Provide the [X, Y] coordinate of the cell's center where the given text is located.  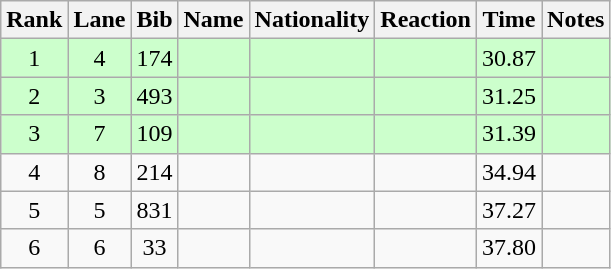
31.25 [510, 96]
Rank [34, 20]
Notes [576, 20]
Reaction [426, 20]
831 [154, 210]
37.80 [510, 248]
Nationality [312, 20]
8 [100, 172]
Lane [100, 20]
Time [510, 20]
33 [154, 248]
2 [34, 96]
Bib [154, 20]
174 [154, 58]
7 [100, 134]
34.94 [510, 172]
31.39 [510, 134]
214 [154, 172]
Name [214, 20]
30.87 [510, 58]
109 [154, 134]
37.27 [510, 210]
493 [154, 96]
1 [34, 58]
